Search for the cell housing the specified text and yield its (X, Y) center coordinate. 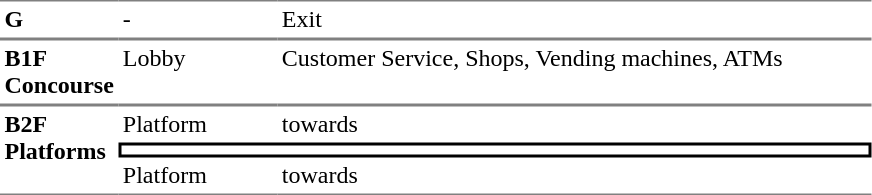
B2FPlatforms (59, 150)
Customer Service, Shops, Vending machines, ATMs (574, 72)
Exit (574, 20)
Lobby (198, 72)
- (198, 20)
G (59, 20)
towards (574, 124)
B1FConcourse (59, 72)
Platform (198, 124)
